Identify which cell holds the provided text, then report its (x, y) central coordinate. 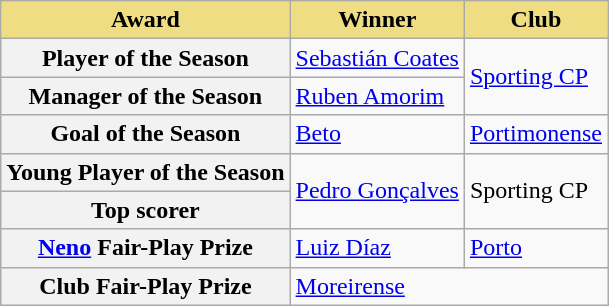
Neno Fair-Play Prize (146, 248)
Portimonense (536, 134)
Club (536, 20)
Manager of the Season (146, 96)
Award (146, 20)
Beto (377, 134)
Top scorer (146, 210)
Goal of the Season (146, 134)
Pedro Gonçalves (377, 191)
Ruben Amorim (377, 96)
Porto (536, 248)
Luiz Díaz (377, 248)
Young Player of the Season (146, 172)
Sebastián Coates (377, 58)
Moreirense (448, 286)
Club Fair-Play Prize (146, 286)
Player of the Season (146, 58)
Winner (377, 20)
